Provide the (x, y) coordinate of the cell's center where the given text is located.  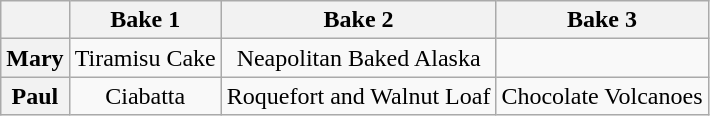
Neapolitan Baked Alaska (358, 58)
Bake 3 (602, 20)
Bake 2 (358, 20)
Mary (35, 58)
Bake 1 (145, 20)
Roquefort and Walnut Loaf (358, 96)
Tiramisu Cake (145, 58)
Chocolate Volcanoes (602, 96)
Ciabatta (145, 96)
Paul (35, 96)
